Determine the [x, y] coordinate at the center of the cell enclosing the given text.  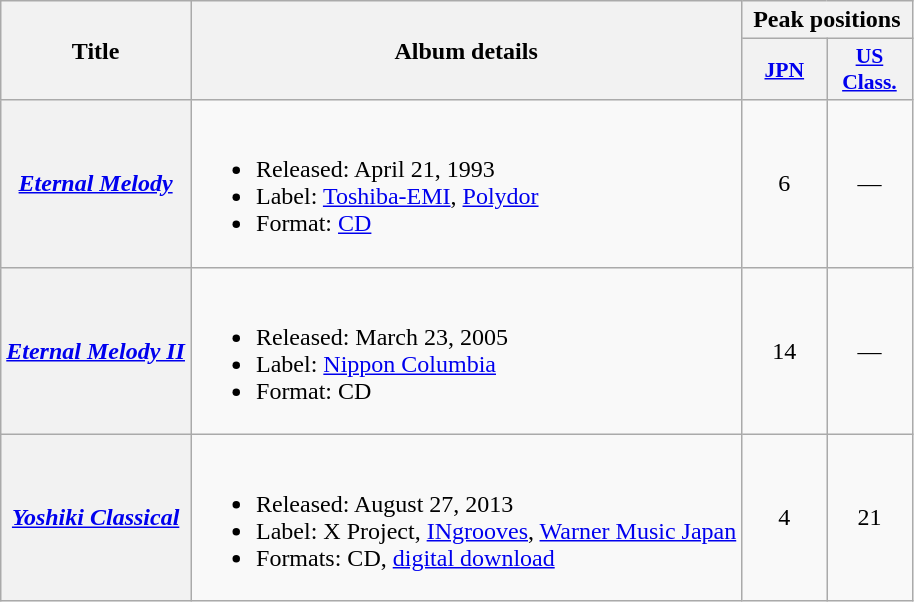
14 [784, 350]
Released: March 23, 2005Label: Nippon ColumbiaFormat: CD [466, 350]
Eternal Melody [96, 184]
4 [784, 518]
Released: April 21, 1993Label: Toshiba-EMI, PolydorFormat: CD [466, 184]
Eternal Melody II [96, 350]
Yoshiki Classical [96, 518]
6 [784, 184]
Album details [466, 50]
Released: August 27, 2013Label: X Project, INgrooves, Warner Music JapanFormats: CD, digital download [466, 518]
US Class. [870, 70]
Peak positions [827, 20]
Title [96, 50]
21 [870, 518]
JPN [784, 70]
